Output the (x, y) coordinate of the center of the cell containing the given text.  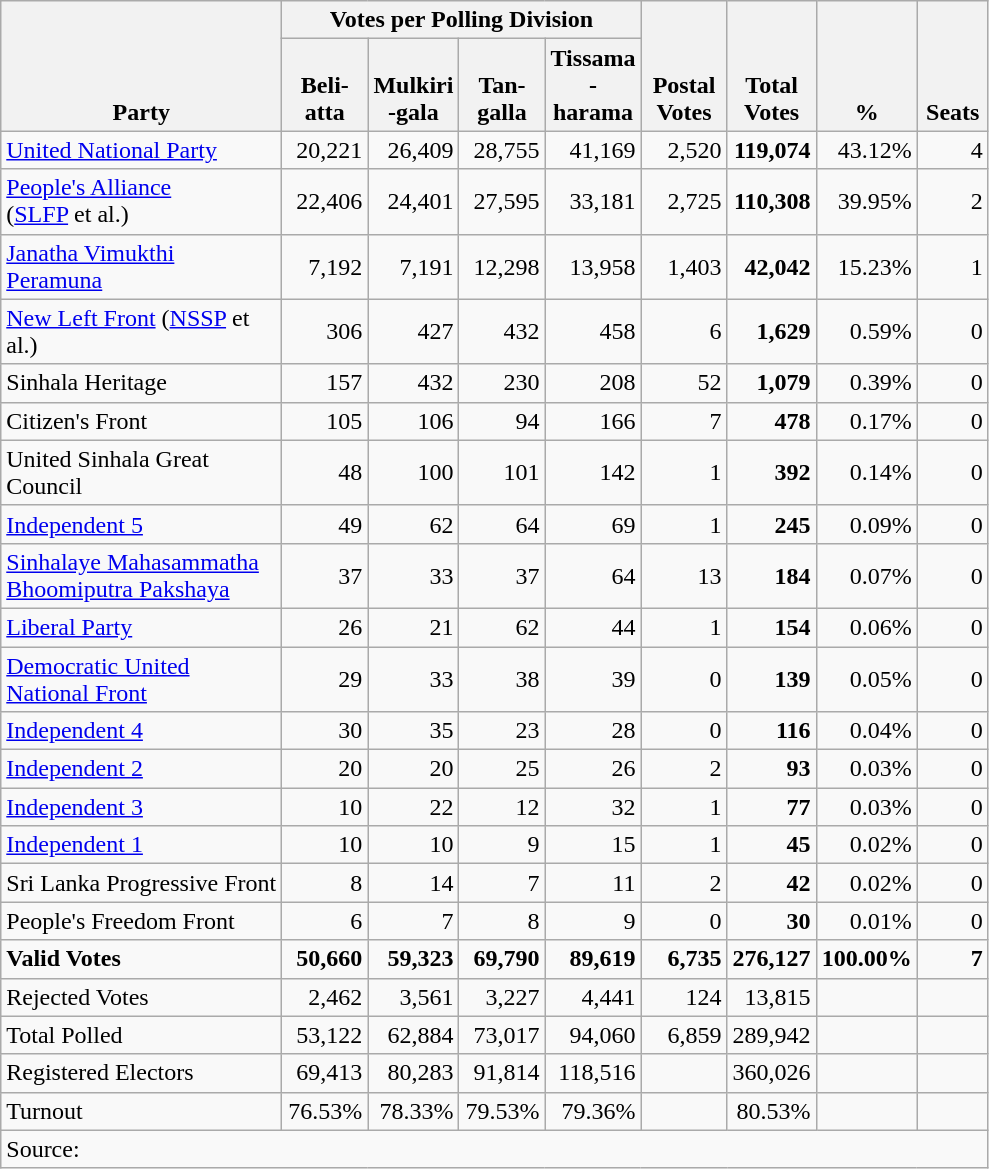
59,323 (414, 959)
360,026 (772, 1073)
91,814 (502, 1073)
80,283 (414, 1073)
27,595 (502, 202)
184 (772, 576)
230 (502, 383)
44 (593, 627)
0.01% (866, 921)
12,298 (502, 266)
106 (414, 421)
41,169 (593, 150)
Total Polled (142, 1035)
Party (142, 66)
Sinhalaye Mahasammatha Bhoomiputra Pakshaya (142, 576)
118,516 (593, 1073)
13 (684, 576)
0.07% (866, 576)
2,520 (684, 150)
94,060 (593, 1035)
% (866, 66)
United Sinhala Great Council (142, 472)
52 (684, 383)
45 (772, 845)
Mulkiri-gala (414, 85)
478 (772, 421)
42 (772, 883)
4 (952, 150)
306 (325, 332)
73,017 (502, 1035)
Independent 3 (142, 807)
Votes per Polling Division (462, 20)
22 (414, 807)
0.59% (866, 332)
Independent 2 (142, 769)
0.14% (866, 472)
29 (325, 678)
PostalVotes (684, 66)
392 (772, 472)
Janatha Vimukthi Peramuna (142, 266)
Independent 4 (142, 731)
69,413 (325, 1073)
14 (414, 883)
28,755 (502, 150)
245 (772, 524)
28 (593, 731)
Independent 1 (142, 845)
48 (325, 472)
Turnout (142, 1111)
New Left Front (NSSP et al.) (142, 332)
101 (502, 472)
62,884 (414, 1035)
94 (502, 421)
116 (772, 731)
12 (502, 807)
142 (593, 472)
427 (414, 332)
1,079 (772, 383)
33,181 (593, 202)
32 (593, 807)
Source: (494, 1149)
0.05% (866, 678)
110,308 (772, 202)
20,221 (325, 150)
6,859 (684, 1035)
1,629 (772, 332)
11 (593, 883)
15.23% (866, 266)
1,403 (684, 266)
13,958 (593, 266)
76.53% (325, 1111)
119,074 (772, 150)
22,406 (325, 202)
Beli-atta (325, 85)
3,561 (414, 997)
7,192 (325, 266)
154 (772, 627)
24,401 (414, 202)
100 (414, 472)
People's Freedom Front (142, 921)
United National Party (142, 150)
3,227 (502, 997)
Tissama-harama (593, 85)
Democratic United National Front (142, 678)
0.06% (866, 627)
23 (502, 731)
2,462 (325, 997)
21 (414, 627)
89,619 (593, 959)
2,725 (684, 202)
Sinhala Heritage (142, 383)
49 (325, 524)
Total Votes (772, 66)
157 (325, 383)
458 (593, 332)
105 (325, 421)
43.12% (866, 150)
166 (593, 421)
50,660 (325, 959)
0.04% (866, 731)
39.95% (866, 202)
0.09% (866, 524)
25 (502, 769)
100.00% (866, 959)
276,127 (772, 959)
Tan-galla (502, 85)
Independent 5 (142, 524)
53,122 (325, 1035)
26,409 (414, 150)
208 (593, 383)
Valid Votes (142, 959)
79.36% (593, 1111)
0.39% (866, 383)
6,735 (684, 959)
35 (414, 731)
Citizen's Front (142, 421)
124 (684, 997)
39 (593, 678)
78.33% (414, 1111)
79.53% (502, 1111)
Seats (952, 66)
69,790 (502, 959)
80.53% (772, 1111)
93 (772, 769)
42,042 (772, 266)
4,441 (593, 997)
Rejected Votes (142, 997)
0.17% (866, 421)
Liberal Party (142, 627)
People's Alliance(SLFP et al.) (142, 202)
13,815 (772, 997)
77 (772, 807)
38 (502, 678)
15 (593, 845)
139 (772, 678)
69 (593, 524)
289,942 (772, 1035)
Registered Electors (142, 1073)
Sri Lanka Progressive Front (142, 883)
7,191 (414, 266)
